Capture the cell that displays the provided text and extract its [x, y] central coordinate. 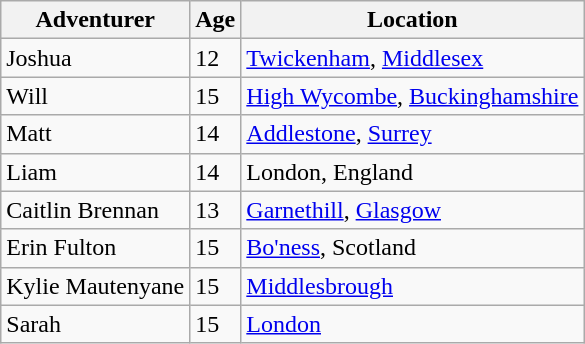
Twickenham, Middlesex [412, 58]
Adventurer [96, 20]
Addlestone, Surrey [412, 134]
Will [96, 96]
Caitlin Brennan [96, 210]
Age [216, 20]
London, England [412, 172]
12 [216, 58]
Erin Fulton [96, 248]
Joshua [96, 58]
High Wycombe, Buckinghamshire [412, 96]
Location [412, 20]
Bo'ness, Scotland [412, 248]
13 [216, 210]
London [412, 324]
Sarah [96, 324]
Matt [96, 134]
Middlesbrough [412, 286]
Kylie Mautenyane [96, 286]
Garnethill, Glasgow [412, 210]
Liam [96, 172]
